Detect which cell encompasses the target text, then output its [X, Y] center coordinate. 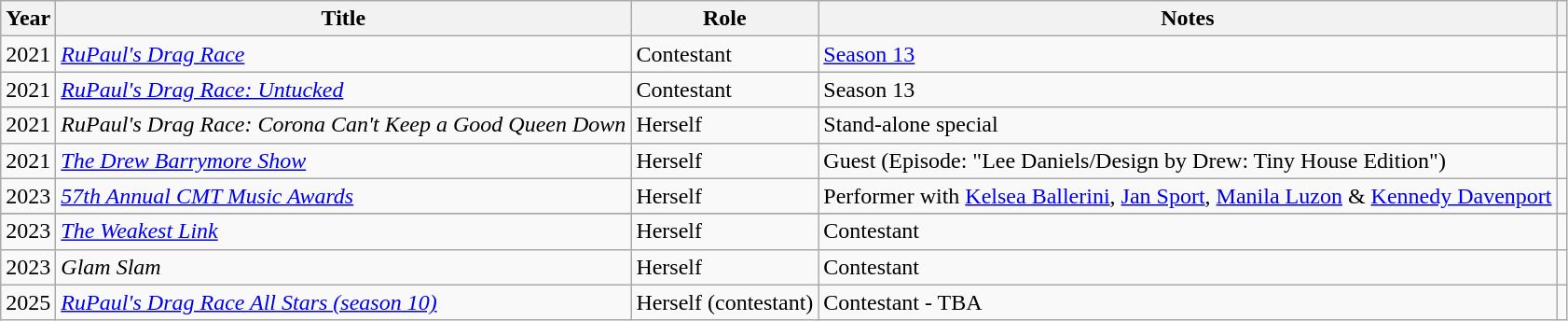
Performer with Kelsea Ballerini, Jan Sport, Manila Luzon & Kennedy Davenport [1188, 196]
Guest (Episode: "Lee Daniels/Design by Drew: Tiny House Edition") [1188, 160]
The Drew Barrymore Show [343, 160]
Title [343, 19]
RuPaul's Drag Race [343, 54]
Role [725, 19]
2025 [28, 302]
Herself (contestant) [725, 302]
RuPaul's Drag Race: Corona Can't Keep a Good Queen Down [343, 125]
The Weakest Link [343, 231]
RuPaul's Drag Race: Untucked [343, 90]
Notes [1188, 19]
Glam Slam [343, 267]
Contestant - TBA [1188, 302]
RuPaul's Drag Race All Stars (season 10) [343, 302]
Stand-alone special [1188, 125]
57th Annual CMT Music Awards [343, 196]
Year [28, 19]
